Capture the cell that displays the provided text and extract its (X, Y) central coordinate. 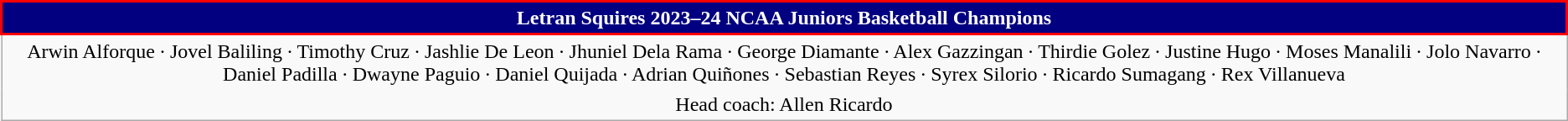
Head coach: Allen Ricardo (784, 104)
Letran Squires 2023–24 NCAA Juniors Basketball Champions (784, 18)
